Pinpoint the cell where the given text exists, returning its (x, y) midpoint coordinate. 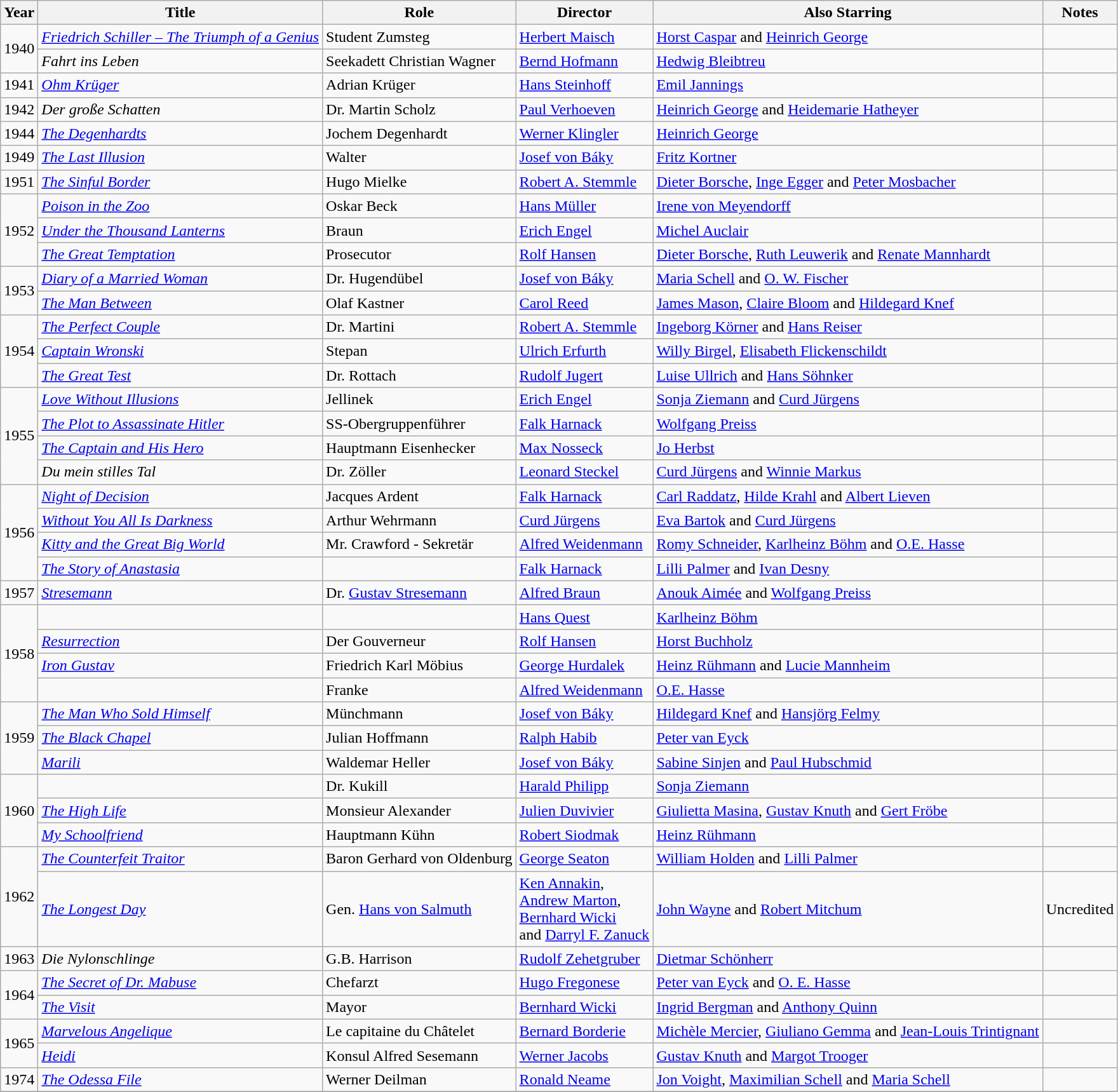
Werner Deilman (419, 1079)
Curd Jürgens and Winnie Markus (847, 472)
Eva Bartok and Curd Jürgens (847, 520)
The Odessa File (180, 1079)
Heinrich George and Heidemarie Hatheyer (847, 109)
Love Without Illusions (180, 400)
1942 (19, 109)
Irene von Meyendorff (847, 206)
Werner Klingler (584, 133)
Gen. Hans von Salmuth (419, 908)
Oskar Beck (419, 206)
1974 (19, 1079)
1956 (19, 532)
G.B. Harrison (419, 959)
Karlheinz Böhm (847, 617)
Dietmar Schönherr (847, 959)
1957 (19, 593)
Die Nylonschlinge (180, 959)
Luise Ullrich and Hans Söhnker (847, 375)
Prosecutor (419, 254)
1962 (19, 897)
Arthur Wehrmann (419, 520)
Jochem Degenhardt (419, 133)
1953 (19, 290)
George Seaton (584, 859)
The Visit (180, 1007)
1965 (19, 1043)
Diary of a Married Woman (180, 278)
Ingeborg Körner and Hans Reiser (847, 327)
Ronald Neame (584, 1079)
Konsul Alfred Sesemann (419, 1055)
Title (180, 13)
Chefarzt (419, 983)
Dr. Zöller (419, 472)
Uncredited (1080, 908)
Captain Wronski (180, 351)
Willy Birgel, Elisabeth Flickenschildt (847, 351)
Monsieur Alexander (419, 811)
The Perfect Couple (180, 327)
The Degenhardts (180, 133)
Heinrich George (847, 133)
The Last Illusion (180, 158)
Dr. Rottach (419, 375)
The Sinful Border (180, 182)
Curd Jürgens (584, 520)
The Plot to Assassinate Hitler (180, 424)
Dieter Borsche, Inge Egger and Peter Mosbacher (847, 182)
1954 (19, 351)
Hauptmann Eisenhecker (419, 448)
Role (419, 13)
Der Gouverneur (419, 641)
Franke (419, 689)
1952 (19, 230)
Under the Thousand Lanterns (180, 230)
Julian Hoffmann (419, 738)
Hugo Mielke (419, 182)
Sonja Ziemann (847, 786)
Notes (1080, 13)
The Secret of Dr. Mabuse (180, 983)
Leonard Steckel (584, 472)
Ulrich Erfurth (584, 351)
Friedrich Schiller – The Triumph of a Genius (180, 37)
Marili (180, 762)
1944 (19, 133)
Der große Schatten (180, 109)
Friedrich Karl Möbius (419, 665)
Poison in the Zoo (180, 206)
Michel Auclair (847, 230)
Kitty and the Great Big World (180, 544)
Baron Gerhard von Oldenburg (419, 859)
Iron Gustav (180, 665)
Herbert Maisch (584, 37)
Hauptmann Kühn (419, 835)
1959 (19, 738)
Stepan (419, 351)
Peter van Eyck (847, 738)
Horst Buchholz (847, 641)
Dr. Kukill (419, 786)
Le capitaine du Châtelet (419, 1031)
Heinz Rühmann (847, 835)
Robert Siodmak (584, 835)
1951 (19, 182)
1941 (19, 85)
Heidi (180, 1055)
The Great Test (180, 375)
The Great Temptation (180, 254)
1955 (19, 436)
Adrian Krüger (419, 85)
Fritz Kortner (847, 158)
The Counterfeit Traitor (180, 859)
Sonja Ziemann and Curd Jürgens (847, 400)
Ohm Krüger (180, 85)
Rudolf Zehetgruber (584, 959)
Paul Verhoeven (584, 109)
Giulietta Masina, Gustav Knuth and Gert Fröbe (847, 811)
Hans Steinhoff (584, 85)
Dr. Martin Scholz (419, 109)
Stresemann (180, 593)
Resurrection (180, 641)
Jo Herbst (847, 448)
The Man Who Sold Himself (180, 714)
Carl Raddatz, Hilde Krahl and Albert Lieven (847, 496)
Rudolf Jugert (584, 375)
Bernhard Wicki (584, 1007)
Münchmann (419, 714)
The Man Between (180, 303)
Peter van Eyck and O. E. Hasse (847, 983)
1958 (19, 653)
Jellinek (419, 400)
Year (19, 13)
Maria Schell and O. W. Fischer (847, 278)
Director (584, 13)
Also Starring (847, 13)
Anouk Aimée and Wolfgang Preiss (847, 593)
The Story of Anastasia (180, 569)
Student Zumsteg (419, 37)
Ingrid Bergman and Anthony Quinn (847, 1007)
Without You All Is Darkness (180, 520)
1964 (19, 995)
Romy Schneider, Karlheinz Böhm and O.E. Hasse (847, 544)
Jon Voight, Maximilian Schell and Maria Schell (847, 1079)
Seekadett Christian Wagner (419, 61)
SS-Obergruppenführer (419, 424)
Night of Decision (180, 496)
Dr. Hugendübel (419, 278)
John Wayne and Robert Mitchum (847, 908)
1940 (19, 49)
Wolfgang Preiss (847, 424)
Hedwig Bleibtreu (847, 61)
The Longest Day (180, 908)
O.E. Hasse (847, 689)
James Mason, Claire Bloom and Hildegard Knef (847, 303)
Bernd Hofmann (584, 61)
Dieter Borsche, Ruth Leuwerik and Renate Mannhardt (847, 254)
William Holden and Lilli Palmer (847, 859)
Hans Quest (584, 617)
Lilli Palmer and Ivan Desny (847, 569)
Sabine Sinjen and Paul Hubschmid (847, 762)
Heinz Rühmann and Lucie Mannheim (847, 665)
Werner Jacobs (584, 1055)
Alfred Braun (584, 593)
1949 (19, 158)
Braun (419, 230)
Hans Müller (584, 206)
Fahrt ins Leben (180, 61)
Walter (419, 158)
Harald Philipp (584, 786)
Hildegard Knef and Hansjörg Felmy (847, 714)
1963 (19, 959)
Max Nosseck (584, 448)
Julien Duvivier (584, 811)
Waldemar Heller (419, 762)
Dr. Martini (419, 327)
Carol Reed (584, 303)
1960 (19, 811)
Du mein stilles Tal (180, 472)
The High Life (180, 811)
Mr. Crawford - Sekretär (419, 544)
Ken Annakin, Andrew Marton, Bernhard Wicki and Darryl F. Zanuck (584, 908)
The Black Chapel (180, 738)
Ralph Habib (584, 738)
My Schoolfriend (180, 835)
Mayor (419, 1007)
Horst Caspar and Heinrich George (847, 37)
Hugo Fregonese (584, 983)
Jacques Ardent (419, 496)
Michèle Mercier, Giuliano Gemma and Jean-Louis Trintignant (847, 1031)
Olaf Kastner (419, 303)
Gustav Knuth and Margot Trooger (847, 1055)
Emil Jannings (847, 85)
The Captain and His Hero (180, 448)
Dr. Gustav Stresemann (419, 593)
George Hurdalek (584, 665)
Bernard Borderie (584, 1031)
Marvelous Angelique (180, 1031)
